From the cell containing the given text, extract its center point as (X, Y) coordinate. 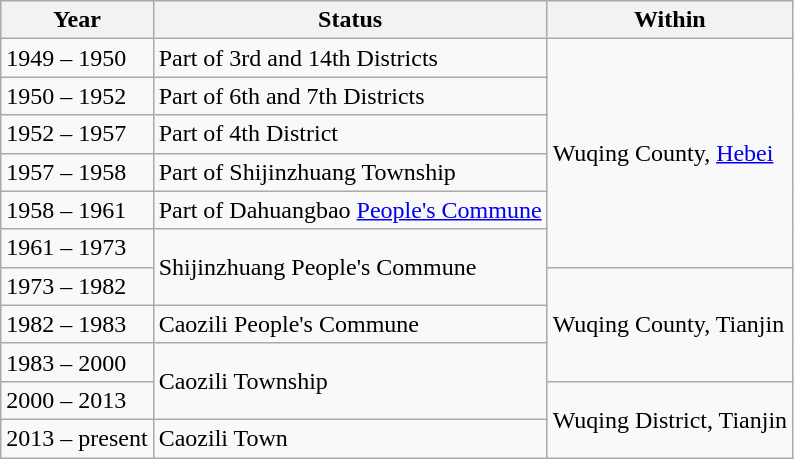
2000 – 2013 (77, 400)
Within (670, 20)
Wuqing County, Hebei (670, 153)
1973 – 1982 (77, 286)
1950 – 1952 (77, 96)
2013 – present (77, 438)
1952 – 1957 (77, 134)
1958 – 1961 (77, 210)
Part of Shijinzhuang Township (350, 172)
Wuqing District, Tianjin (670, 419)
Part of 4th District (350, 134)
Part of Dahuangbao People's Commune (350, 210)
1961 – 1973 (77, 248)
Caozili People's Commune (350, 324)
Caozili Township (350, 381)
1982 – 1983 (77, 324)
Part of 3rd and 14th Districts (350, 58)
Year (77, 20)
Caozili Town (350, 438)
1983 – 2000 (77, 362)
Shijinzhuang People's Commune (350, 267)
Part of 6th and 7th Districts (350, 96)
1949 – 1950 (77, 58)
1957 – 1958 (77, 172)
Status (350, 20)
Wuqing County, Tianjin (670, 324)
